Find where the given text appears and provide that cell's center as [x, y] coordinate. 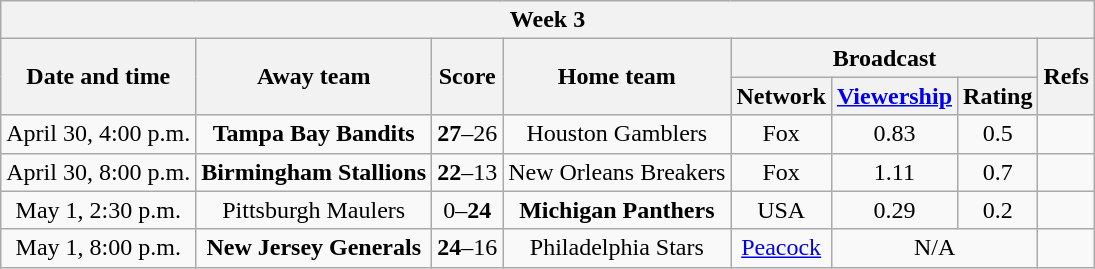
0–24 [468, 210]
24–16 [468, 248]
April 30, 8:00 p.m. [98, 172]
N/A [934, 248]
May 1, 8:00 p.m. [98, 248]
Date and time [98, 77]
Rating [998, 96]
22–13 [468, 172]
April 30, 4:00 p.m. [98, 134]
0.83 [894, 134]
0.29 [894, 210]
Broadcast [884, 58]
Away team [314, 77]
Tampa Bay Bandits [314, 134]
May 1, 2:30 p.m. [98, 210]
Michigan Panthers [617, 210]
Network [781, 96]
27–26 [468, 134]
Week 3 [548, 20]
Viewership [894, 96]
0.2 [998, 210]
USA [781, 210]
Philadelphia Stars [617, 248]
1.11 [894, 172]
Pittsburgh Maulers [314, 210]
Home team [617, 77]
Score [468, 77]
Peacock [781, 248]
New Orleans Breakers [617, 172]
0.7 [998, 172]
New Jersey Generals [314, 248]
Refs [1066, 77]
0.5 [998, 134]
Houston Gamblers [617, 134]
Birmingham Stallions [314, 172]
